Identify which cell holds the provided text, then report its [x, y] central coordinate. 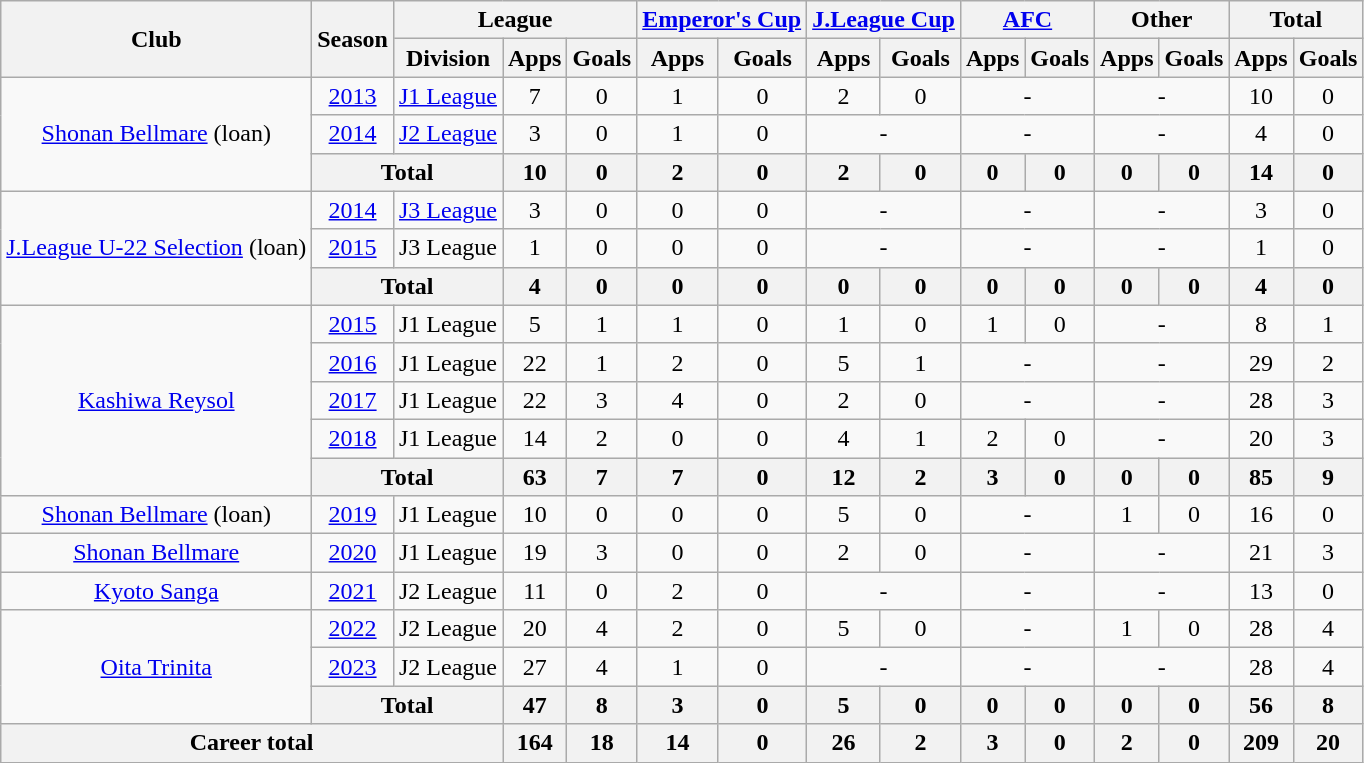
2022 [353, 629]
47 [534, 705]
27 [534, 667]
12 [844, 477]
J.League U-22 Selection (loan) [156, 248]
21 [1261, 553]
2018 [353, 438]
2021 [353, 591]
209 [1261, 743]
Club [156, 39]
2019 [353, 515]
2017 [353, 400]
11 [534, 591]
AFC [1027, 20]
85 [1261, 477]
9 [1328, 477]
2023 [353, 667]
Kyoto Sanga [156, 591]
56 [1261, 705]
Season [353, 39]
63 [534, 477]
2013 [353, 96]
Emperor's Cup [722, 20]
Shonan Bellmare [156, 553]
Kashiwa Reysol [156, 400]
13 [1261, 591]
Oita Trinita [156, 667]
Career total [252, 743]
Other [1162, 20]
League [514, 20]
J.League Cup [884, 20]
26 [844, 743]
19 [534, 553]
29 [1261, 362]
2020 [353, 553]
2016 [353, 362]
164 [534, 743]
Division [448, 58]
16 [1261, 515]
18 [602, 743]
